Extract the [X, Y] coordinate from the center of the cell holding the provided text.  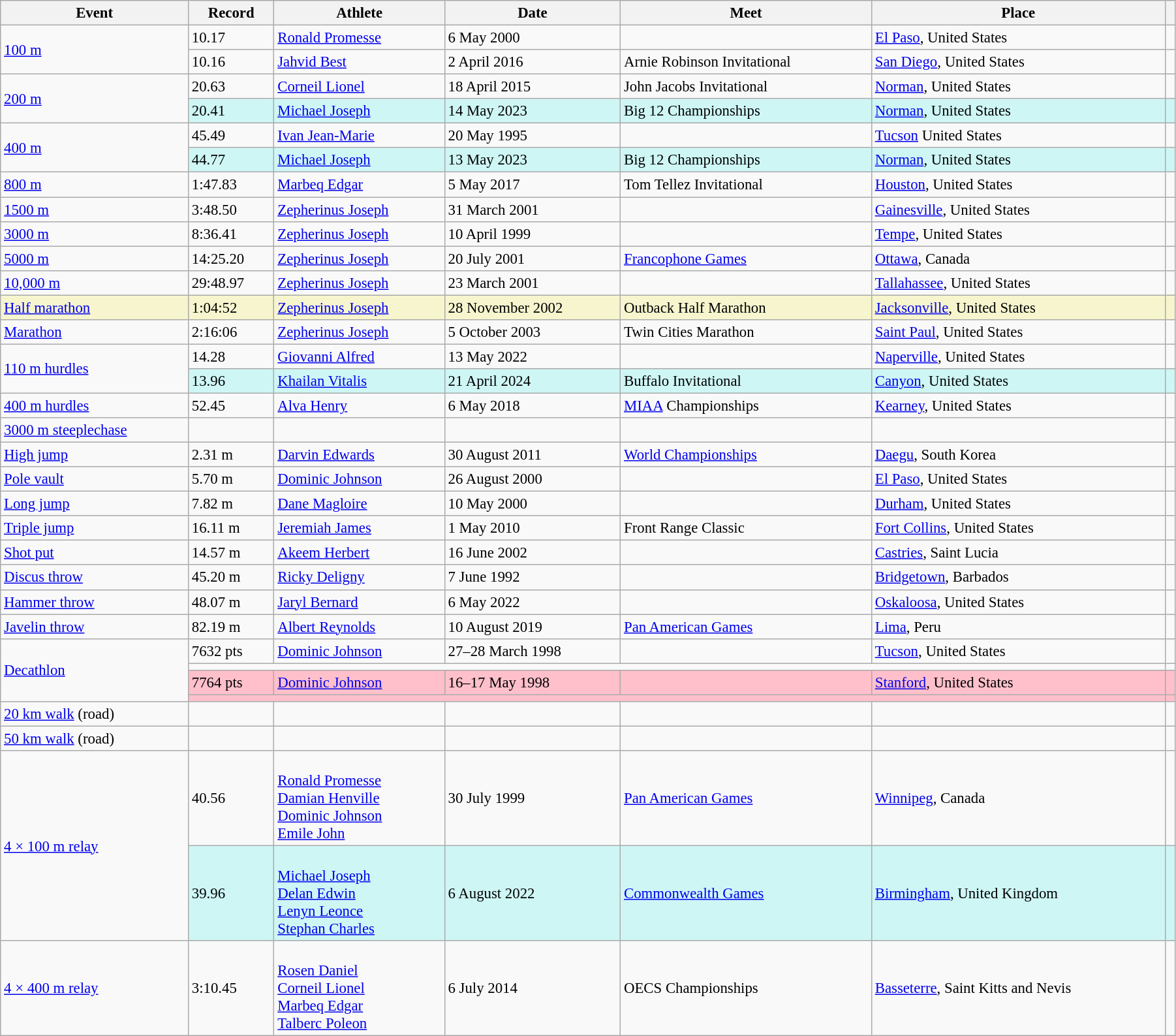
Ronald Promesse [359, 38]
Darvin Edwards [359, 455]
40.56 [231, 798]
Corneil Lionel [359, 87]
31 March 2001 [533, 210]
20 July 2001 [533, 259]
Half marathon [95, 307]
29:48.97 [231, 283]
20.63 [231, 87]
Tucson, United States [1018, 651]
10,000 m [95, 283]
21 April 2024 [533, 381]
50 km walk (road) [95, 738]
Outback Half Marathon [747, 307]
Khailan Vitalis [359, 381]
1 May 2010 [533, 528]
Birmingham, United Kingdom [1018, 894]
Place [1018, 13]
Javelin throw [95, 627]
Marbeq Edgar [359, 185]
20.41 [231, 111]
20 km walk (road) [95, 714]
Jaryl Bernard [359, 602]
16.11 m [231, 528]
10 May 2000 [533, 504]
14.28 [231, 356]
800 m [95, 185]
Saint Paul, United States [1018, 332]
14.57 m [231, 553]
3000 m steeplechase [95, 430]
Stanford, United States [1018, 683]
6 July 2014 [533, 988]
110 m hurdles [95, 368]
Front Range Classic [747, 528]
Pole vault [95, 479]
6 May 2000 [533, 38]
Triple jump [95, 528]
6 August 2022 [533, 894]
Akeem Herbert [359, 553]
High jump [95, 455]
Daegu, South Korea [1018, 455]
45.20 m [231, 578]
Tempe, United States [1018, 234]
1:47.83 [231, 185]
13 May 2022 [533, 356]
4 × 100 m relay [95, 846]
Jacksonville, United States [1018, 307]
Marathon [95, 332]
San Diego, United States [1018, 62]
OECS Championships [747, 988]
7 June 1992 [533, 578]
Michael JosephDelan EdwinLenyn LeonceStephan Charles [359, 894]
14 May 2023 [533, 111]
3:48.50 [231, 210]
82.19 m [231, 627]
Bridgetown, Barbados [1018, 578]
7764 pts [231, 683]
8:36.41 [231, 234]
Athlete [359, 13]
John Jacobs Invitational [747, 87]
Gainesville, United States [1018, 210]
200 m [95, 99]
Ottawa, Canada [1018, 259]
Shot put [95, 553]
5 October 2003 [533, 332]
Tucson United States [1018, 136]
14:25.20 [231, 259]
World Championships [747, 455]
2 April 2016 [533, 62]
6 May 2022 [533, 602]
Decathlon [95, 670]
16–17 May 1998 [533, 683]
7632 pts [231, 651]
Canyon, United States [1018, 381]
13 May 2023 [533, 160]
16 June 2002 [533, 553]
Jahvid Best [359, 62]
23 March 2001 [533, 283]
Tom Tellez Invitational [747, 185]
Long jump [95, 504]
Oskaloosa, United States [1018, 602]
MIAA Championships [747, 405]
Date [533, 13]
Tallahassee, United States [1018, 283]
28 November 2002 [533, 307]
26 August 2000 [533, 479]
Durham, United States [1018, 504]
Record [231, 13]
1500 m [95, 210]
Buffalo Invitational [747, 381]
39.96 [231, 894]
Ivan Jean-Marie [359, 136]
Basseterre, Saint Kitts and Nevis [1018, 988]
400 m [95, 148]
6 May 2018 [533, 405]
Fort Collins, United States [1018, 528]
13.96 [231, 381]
3:10.45 [231, 988]
3000 m [95, 234]
Giovanni Alfred [359, 356]
52.45 [231, 405]
48.07 m [231, 602]
400 m hurdles [95, 405]
18 April 2015 [533, 87]
Meet [747, 13]
5.70 m [231, 479]
5000 m [95, 259]
30 July 1999 [533, 798]
7.82 m [231, 504]
30 August 2011 [533, 455]
Commonwealth Games [747, 894]
Rosen DanielCorneil LionelMarbeq EdgarTalberc Poleon [359, 988]
10 August 2019 [533, 627]
10.17 [231, 38]
Ronald PromesseDamian HenvilleDominic JohnsonEmile John [359, 798]
Jeremiah James [359, 528]
4 × 400 m relay [95, 988]
Hammer throw [95, 602]
2.31 m [231, 455]
5 May 2017 [533, 185]
Arnie Robinson Invitational [747, 62]
1:04:52 [231, 307]
Discus throw [95, 578]
20 May 1995 [533, 136]
Houston, United States [1018, 185]
Alva Henry [359, 405]
Winnipeg, Canada [1018, 798]
Castries, Saint Lucia [1018, 553]
Francophone Games [747, 259]
Event [95, 13]
Kearney, United States [1018, 405]
Lima, Peru [1018, 627]
Naperville, United States [1018, 356]
Albert Reynolds [359, 627]
45.49 [231, 136]
10 April 1999 [533, 234]
Twin Cities Marathon [747, 332]
Ricky Deligny [359, 578]
10.16 [231, 62]
100 m [95, 50]
44.77 [231, 160]
Dane Magloire [359, 504]
2:16:06 [231, 332]
27–28 March 1998 [533, 651]
